Extract the [x, y] coordinate from the center of the cell holding the provided text.  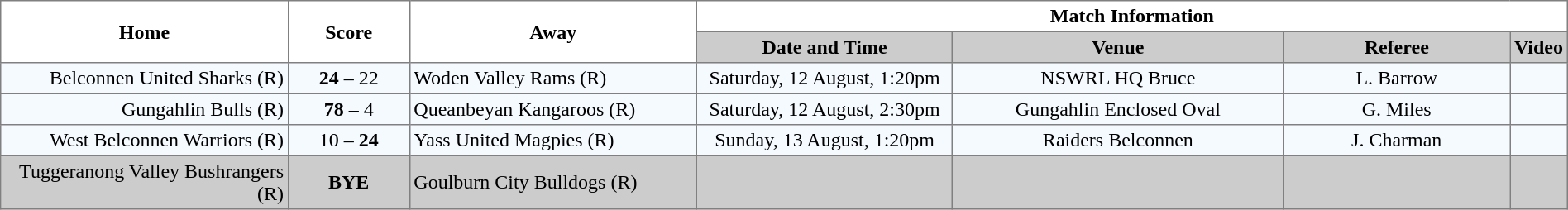
BYE [349, 182]
Tuggeranong Valley Bushrangers (R) [145, 182]
West Belconnen Warriors (R) [145, 141]
Gungahlin Bulls (R) [145, 109]
Saturday, 12 August, 1:20pm [825, 79]
J. Charman [1397, 141]
Saturday, 12 August, 2:30pm [825, 109]
Away [552, 31]
Belconnen United Sharks (R) [145, 79]
10 – 24 [349, 141]
NSWRL HQ Bruce [1118, 79]
78 – 4 [349, 109]
Yass United Magpies (R) [552, 141]
Goulburn City Bulldogs (R) [552, 182]
Score [349, 31]
Venue [1118, 47]
Video [1539, 47]
G. Miles [1397, 109]
Queanbeyan Kangaroos (R) [552, 109]
Woden Valley Rams (R) [552, 79]
Gungahlin Enclosed Oval [1118, 109]
Home [145, 31]
Referee [1397, 47]
Date and Time [825, 47]
24 – 22 [349, 79]
Raiders Belconnen [1118, 141]
Match Information [1131, 17]
Sunday, 13 August, 1:20pm [825, 141]
L. Barrow [1397, 79]
